Pinpoint the cell where the given text exists, returning its (x, y) midpoint coordinate. 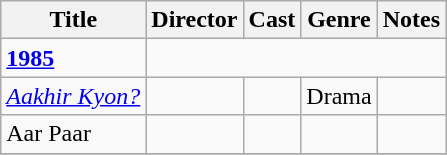
Drama (339, 96)
Cast (272, 20)
Title (74, 20)
Aakhir Kyon? (74, 96)
Notes (411, 20)
Aar Paar (74, 134)
1985 (74, 58)
Director (194, 20)
Genre (339, 20)
